Detect which cell encompasses the target text, then output its (x, y) center coordinate. 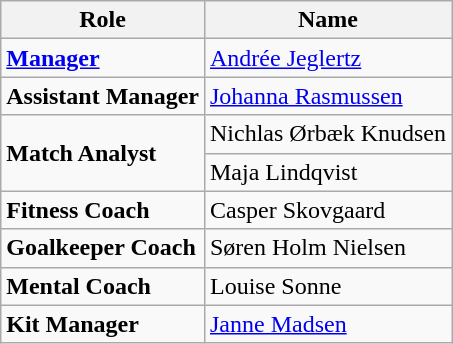
Name (328, 20)
Andrée Jeglertz (328, 58)
Casper Skovgaard (328, 210)
Fitness Coach (103, 210)
Søren Holm Nielsen (328, 248)
Goalkeeper Coach (103, 248)
Janne Madsen (328, 324)
Manager (103, 58)
Mental Coach (103, 286)
Match Analyst (103, 153)
Nichlas Ørbæk Knudsen (328, 134)
Johanna Rasmussen (328, 96)
Louise Sonne (328, 286)
Kit Manager (103, 324)
Maja Lindqvist (328, 172)
Role (103, 20)
Assistant Manager (103, 96)
